Return the (X, Y) coordinate for the center point of the cell that contains the specified text.  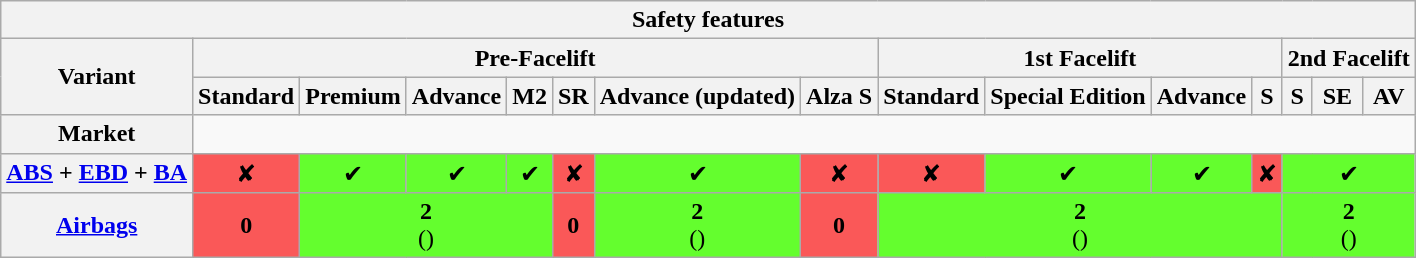
SE (1337, 96)
Pre-Facelift (536, 58)
1st Facelift (1080, 58)
Premium (354, 96)
SR (573, 96)
AV (1388, 96)
ABS + EBD + BA (97, 173)
Variant (97, 77)
Airbags (97, 226)
Alza S (840, 96)
Advance (updated) (697, 96)
M2 (530, 96)
Market (97, 134)
2nd Facelift (1348, 58)
Special Edition (1068, 96)
Safety features (708, 20)
